Extract the (X, Y) coordinate from the center of the cell holding the provided text.  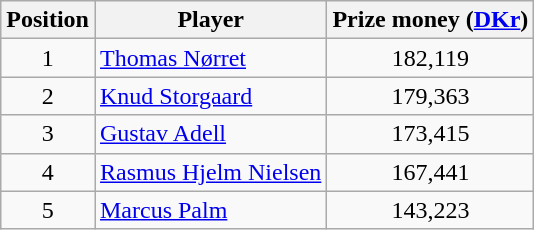
4 (48, 172)
5 (48, 210)
Marcus Palm (210, 210)
3 (48, 134)
2 (48, 96)
179,363 (430, 96)
Thomas Nørret (210, 58)
Gustav Adell (210, 134)
Player (210, 20)
167,441 (430, 172)
Rasmus Hjelm Nielsen (210, 172)
173,415 (430, 134)
Prize money (DKr) (430, 20)
143,223 (430, 210)
182,119 (430, 58)
Knud Storgaard (210, 96)
1 (48, 58)
Position (48, 20)
